Capture the cell that displays the provided text and extract its (x, y) central coordinate. 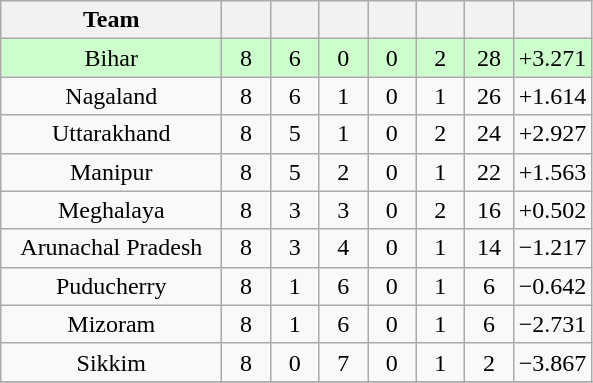
Puducherry (112, 286)
26 (490, 96)
−2.731 (552, 324)
Sikkim (112, 362)
Meghalaya (112, 210)
Manipur (112, 172)
−1.217 (552, 248)
22 (490, 172)
+2.927 (552, 134)
+3.271 (552, 58)
7 (344, 362)
Team (112, 20)
24 (490, 134)
4 (344, 248)
Uttarakhand (112, 134)
Bihar (112, 58)
14 (490, 248)
−3.867 (552, 362)
+0.502 (552, 210)
−0.642 (552, 286)
28 (490, 58)
+1.563 (552, 172)
Mizoram (112, 324)
Nagaland (112, 96)
16 (490, 210)
+1.614 (552, 96)
Arunachal Pradesh (112, 248)
